Pinpoint the cell where the given text exists, returning its [x, y] midpoint coordinate. 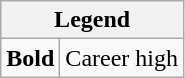
Bold [30, 58]
Legend [92, 20]
Career high [122, 58]
